Provide the [x, y] coordinate of the cell's center where the given text is located.  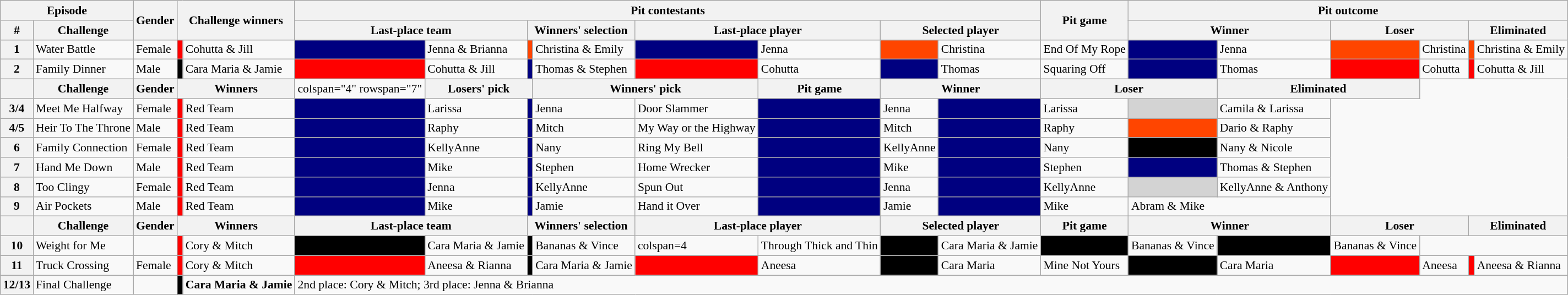
Meet Me Halfway [83, 108]
Family Connection [83, 148]
3/4 [17, 108]
Winners' pick [645, 89]
Challenge winners [236, 20]
Mine Not Yours [1085, 265]
2 [17, 69]
Air Pockets [83, 206]
Through Thick and Thin [820, 246]
Camila & Larissa [1274, 108]
11 [17, 265]
Truck Crossing [83, 265]
End Of My Rope [1085, 50]
Hand it Over [697, 206]
Hand Me Down [83, 167]
Dario & Raphy [1274, 128]
Spun Out [697, 187]
KellyAnne & Anthony [1274, 187]
Home Wrecker [697, 167]
colspan=4 [697, 246]
1 [17, 50]
Jenna & Brianna [476, 50]
Pit contestants [668, 10]
Heir To The Throne [83, 128]
2nd place: Cory & Mitch; 3rd place: Jenna & Brianna [931, 285]
Nany & Nicole [1274, 148]
Weight for Me [83, 246]
Water Battle [83, 50]
Too Clingy [83, 187]
Final Challenge [83, 285]
4/5 [17, 128]
Losers' pick [479, 89]
Door Slammer [697, 108]
10 [17, 246]
Ring My Bell [697, 148]
12/13 [17, 285]
6 [17, 148]
Abram & Mike [1230, 206]
My Way or the Highway [697, 128]
Episode [67, 10]
# [17, 30]
9 [17, 206]
Squaring Off [1085, 69]
colspan="4" rowspan="7" [360, 89]
7 [17, 167]
Family Dinner [83, 69]
8 [17, 187]
Pit outcome [1348, 10]
